Locate the cell with the specified text and output its [X, Y] center coordinate. 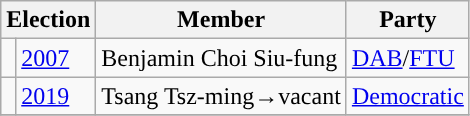
Party [408, 20]
DAB/FTU [408, 58]
2019 [56, 96]
2007 [56, 58]
Benjamin Choi Siu-fung [222, 58]
Tsang Tsz-ming→vacant [222, 96]
Democratic [408, 96]
Member [222, 20]
Election [48, 20]
